Return (X, Y) of the center of cell containing provided text 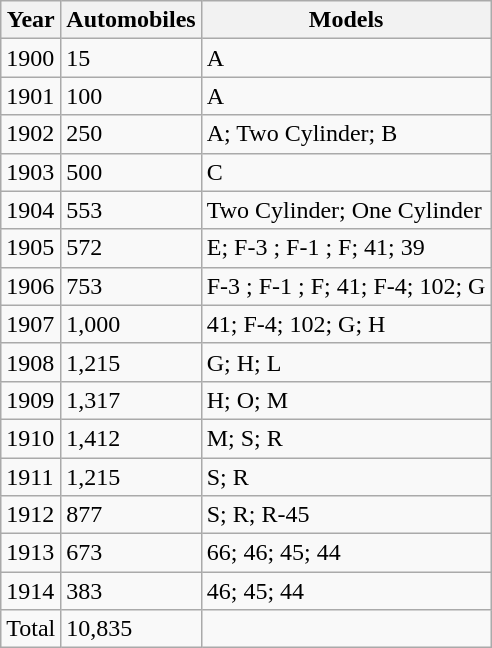
S; R (346, 477)
10,835 (131, 629)
E; F-3 ; F-1 ; F; 41; 39 (346, 248)
S; R; R-45 (346, 515)
Two Cylinder; One Cylinder (346, 210)
1910 (31, 438)
1907 (31, 324)
M; S; R (346, 438)
1908 (31, 362)
383 (131, 591)
1912 (31, 515)
673 (131, 553)
1914 (31, 591)
1900 (31, 58)
500 (131, 172)
C (346, 172)
1905 (31, 248)
553 (131, 210)
1,000 (131, 324)
100 (131, 96)
1906 (31, 286)
A; Two Cylinder; B (346, 134)
1901 (31, 96)
1913 (31, 553)
753 (131, 286)
15 (131, 58)
1909 (31, 400)
46; 45; 44 (346, 591)
1903 (31, 172)
H; O; M (346, 400)
Year (31, 20)
1904 (31, 210)
250 (131, 134)
F-3 ; F-1 ; F; 41; F-4; 102; G (346, 286)
1902 (31, 134)
41; F-4; 102; G; H (346, 324)
1,317 (131, 400)
Automobiles (131, 20)
572 (131, 248)
1911 (31, 477)
1,412 (131, 438)
877 (131, 515)
66; 46; 45; 44 (346, 553)
Total (31, 629)
Models (346, 20)
G; H; L (346, 362)
